Find where the given text appears and provide that cell's center as (x, y) coordinate. 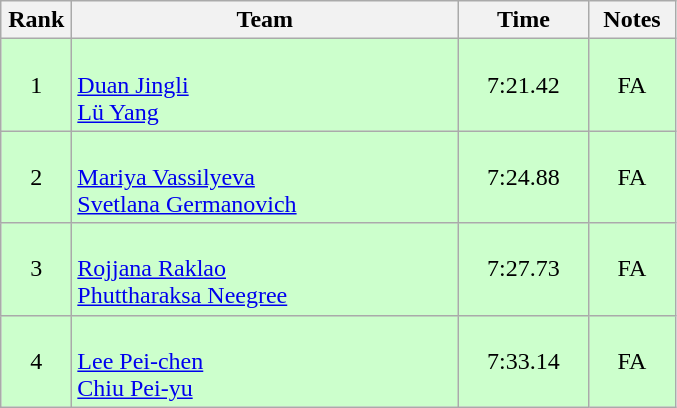
7:33.14 (524, 361)
Rojjana RaklaoPhuttharaksa Neegree (265, 269)
Lee Pei-chenChiu Pei-yu (265, 361)
Notes (632, 20)
1 (36, 85)
Mariya VassilyevaSvetlana Germanovich (265, 177)
7:24.88 (524, 177)
4 (36, 361)
7:27.73 (524, 269)
Duan JingliLü Yang (265, 85)
3 (36, 269)
2 (36, 177)
Time (524, 20)
Team (265, 20)
7:21.42 (524, 85)
Rank (36, 20)
